Locate the cell with the specified text and output its [X, Y] center coordinate. 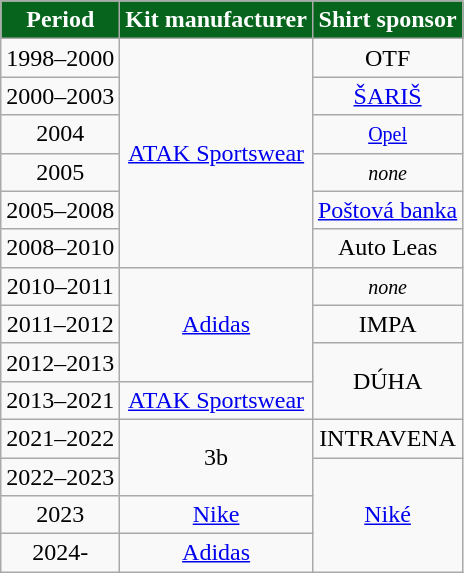
Shirt sponsor [387, 20]
Period [60, 20]
IMPA [387, 324]
2004 [60, 134]
2010–2011 [60, 286]
Auto Leas [387, 248]
Niké [387, 515]
2013–2021 [60, 400]
2023 [60, 515]
2022–2023 [60, 477]
DÚHA [387, 381]
2005 [60, 172]
2000–2003 [60, 96]
1998–2000 [60, 58]
2021–2022 [60, 438]
2005–2008 [60, 210]
Kit manufacturer [216, 20]
Opel [387, 134]
Poštová banka [387, 210]
2008–2010 [60, 248]
OTF [387, 58]
ŠARIŠ [387, 96]
Nike [216, 515]
2011–2012 [60, 324]
3b [216, 457]
2024- [60, 553]
2012–2013 [60, 362]
INTRAVENA [387, 438]
